Locate the cell with the specified text and output its (X, Y) center coordinate. 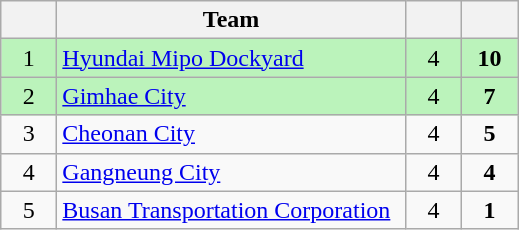
2 (29, 96)
10 (489, 58)
Hyundai Mipo Dockyard (232, 58)
7 (489, 96)
Gangneung City (232, 172)
Gimhae City (232, 96)
Busan Transportation Corporation (232, 210)
3 (29, 134)
Cheonan City (232, 134)
Team (232, 20)
